Return the (X, Y) coordinate for the center point of the cell that contains the specified text.  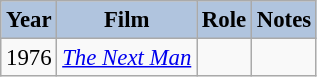
Notes (284, 20)
The Next Man (127, 58)
Role (224, 20)
Year (29, 20)
Film (127, 20)
1976 (29, 58)
